Return the (x, y) coordinate for the center point of the cell that contains the specified text.  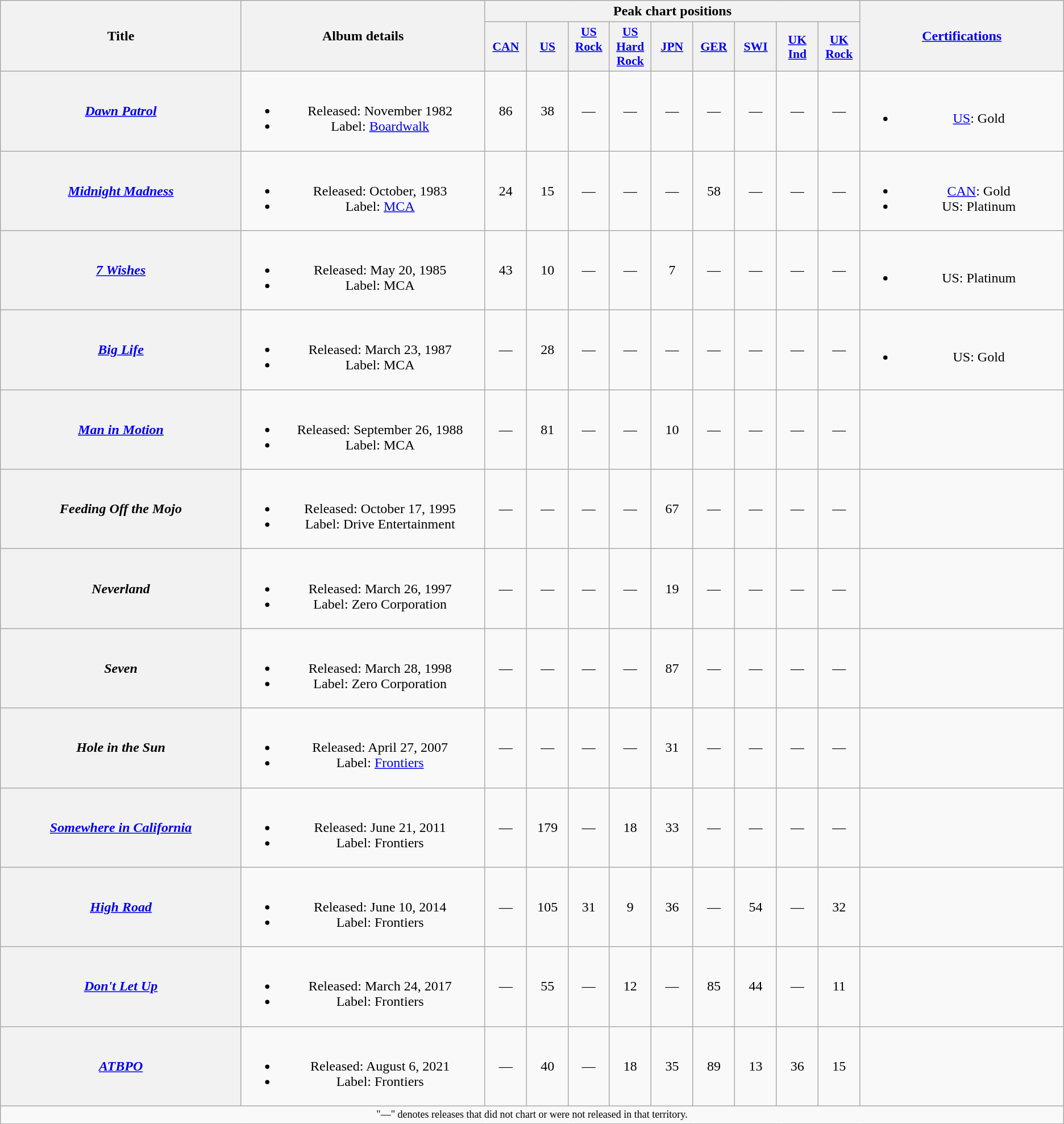
Certifications (962, 36)
Released: September 26, 1988Label: MCA (363, 430)
Title (121, 36)
12 (630, 986)
Released: March 28, 1998Label: Zero Corporation (363, 668)
33 (672, 827)
58 (714, 191)
35 (672, 1066)
7 Wishes (121, 270)
Released: March 24, 2017Label: Frontiers (363, 986)
32 (839, 907)
Peak chart positions (672, 11)
Man in Motion (121, 430)
9 (630, 907)
Released: April 27, 2007Label: Frontiers (363, 748)
High Road (121, 907)
55 (548, 986)
179 (548, 827)
24 (506, 191)
UK Ind (797, 47)
11 (839, 986)
Released: March 23, 1987Label: MCA (363, 350)
GER (714, 47)
Feeding Off the Mojo (121, 509)
SWI (756, 47)
87 (672, 668)
54 (756, 907)
Released: June 10, 2014Label: Frontiers (363, 907)
Released: November 1982Label: Boardwalk (363, 111)
US: Platinum (962, 270)
Dawn Patrol (121, 111)
Released: June 21, 2011Label: Frontiers (363, 827)
CAN: GoldUS: Platinum (962, 191)
28 (548, 350)
CAN (506, 47)
85 (714, 986)
Somewhere in California (121, 827)
US Hard Rock (630, 47)
67 (672, 509)
"—" denotes releases that did not chart or were not released in that territory. (532, 1115)
JPN (672, 47)
Released: October, 1983Label: MCA (363, 191)
Midnight Madness (121, 191)
Released: May 20, 1985Label: MCA (363, 270)
Big Life (121, 350)
86 (506, 111)
Released: October 17, 1995Label: Drive Entertainment (363, 509)
Released: August 6, 2021Label: Frontiers (363, 1066)
Don't Let Up (121, 986)
7 (672, 270)
40 (548, 1066)
43 (506, 270)
13 (756, 1066)
81 (548, 430)
UK Rock (839, 47)
44 (756, 986)
Neverland (121, 589)
19 (672, 589)
US Rock (589, 47)
38 (548, 111)
89 (714, 1066)
Hole in the Sun (121, 748)
Seven (121, 668)
Released: March 26, 1997Label: Zero Corporation (363, 589)
Album details (363, 36)
US (548, 47)
ATBPO (121, 1066)
105 (548, 907)
